Find where the given text appears and provide that cell's center as [x, y] coordinate. 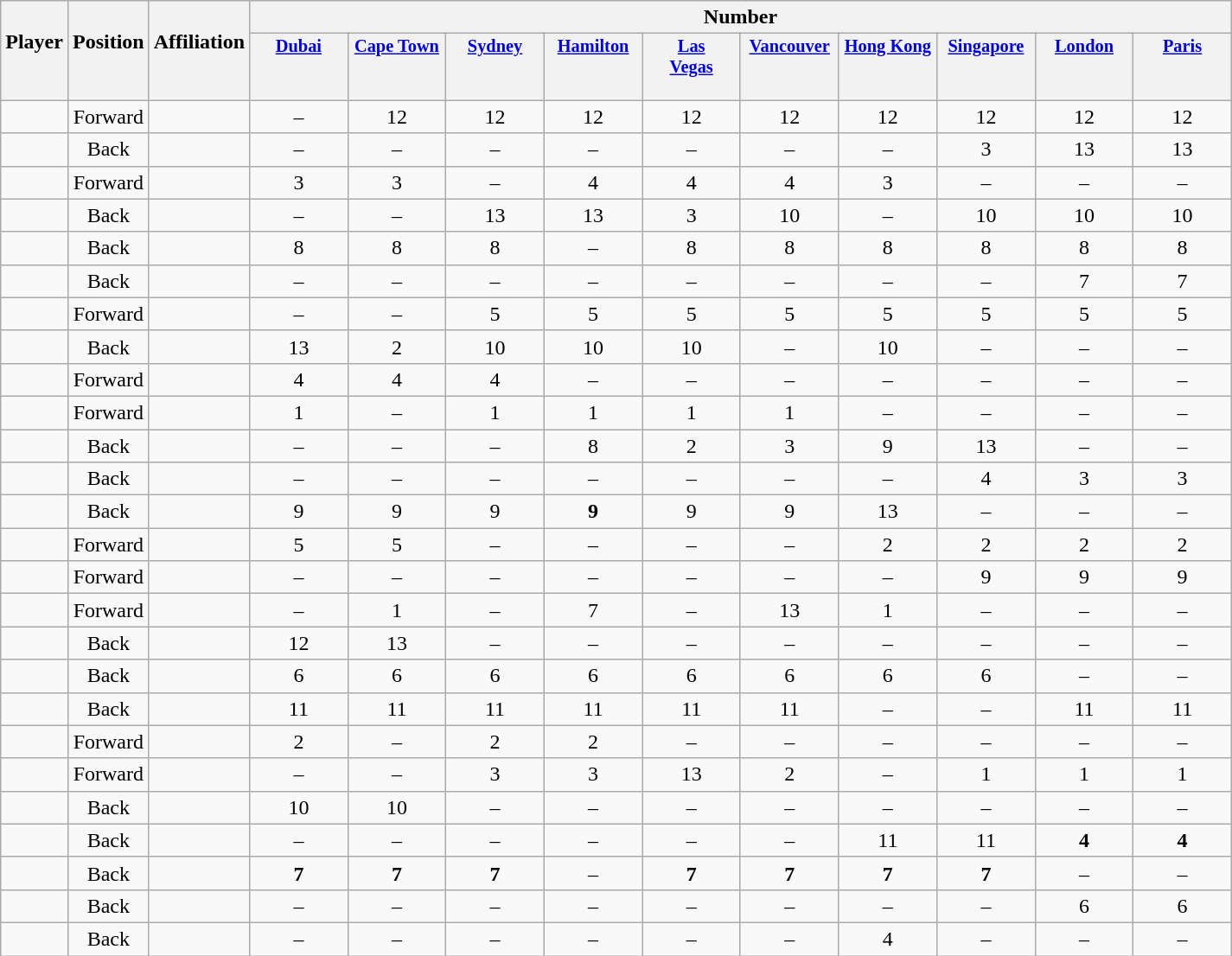
Player [35, 41]
Paris [1183, 57]
Dubai [299, 57]
Number [741, 17]
Cape Town [397, 57]
Singapore [986, 57]
Vancouver [789, 57]
Sydney [495, 57]
London [1084, 57]
Hamilton [593, 57]
Affiliation [199, 41]
Position [108, 41]
Hong Kong [888, 57]
LasVegas [692, 57]
